Provide the (x, y) coordinate of the cell's center where the given text is located.  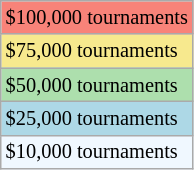
$50,000 tournaments (97, 85)
$25,000 tournaments (97, 118)
$75,000 tournaments (97, 51)
$10,000 tournaments (97, 152)
$100,000 tournaments (97, 17)
